Search for the cell housing the specified text and yield its [X, Y] center coordinate. 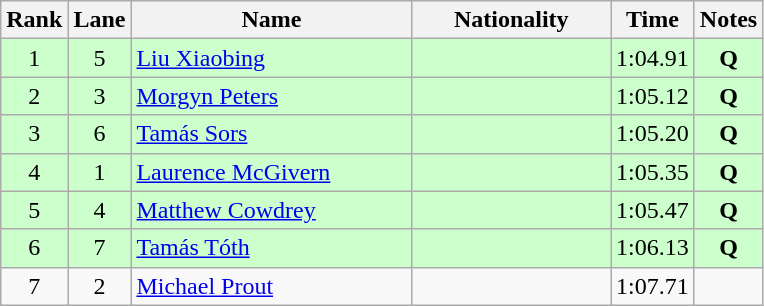
Matthew Cowdrey [272, 210]
Laurence McGivern [272, 172]
Morgyn Peters [272, 96]
1:06.13 [653, 248]
Liu Xiaobing [272, 58]
1:07.71 [653, 286]
1:04.91 [653, 58]
Notes [728, 20]
Tamás Sors [272, 134]
1:05.47 [653, 210]
Name [272, 20]
Time [653, 20]
Lane [100, 20]
Nationality [512, 20]
Tamás Tóth [272, 248]
Michael Prout [272, 286]
1:05.20 [653, 134]
1:05.12 [653, 96]
Rank [34, 20]
1:05.35 [653, 172]
